Find where the given text appears and provide that cell's center as [X, Y] coordinate. 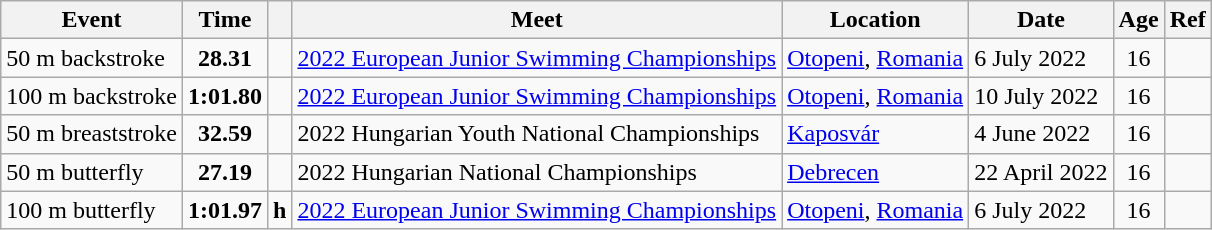
22 April 2022 [1041, 172]
Time [224, 20]
100 m backstroke [92, 96]
50 m backstroke [92, 58]
Debrecen [876, 172]
Kaposvár [876, 134]
4 June 2022 [1041, 134]
10 July 2022 [1041, 96]
Event [92, 20]
100 m butterfly [92, 210]
32.59 [224, 134]
27.19 [224, 172]
h [279, 210]
1:01.97 [224, 210]
Ref [1188, 20]
2022 Hungarian Youth National Championships [537, 134]
Date [1041, 20]
2022 Hungarian National Championships [537, 172]
Age [1138, 20]
1:01.80 [224, 96]
Location [876, 20]
50 m breaststroke [92, 134]
28.31 [224, 58]
Meet [537, 20]
50 m butterfly [92, 172]
